Return the (X, Y) coordinate for the center point of the cell that contains the specified text.  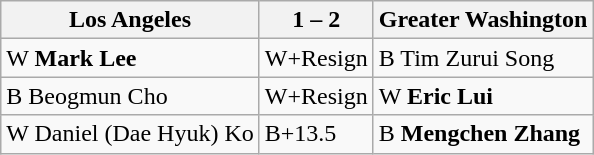
B Mengchen Zhang (483, 134)
B+13.5 (316, 134)
B Tim Zurui Song (483, 58)
Greater Washington (483, 20)
W Mark Lee (130, 58)
Los Angeles (130, 20)
B Beogmun Cho (130, 96)
1 – 2 (316, 20)
W Eric Lui (483, 96)
W Daniel (Dae Hyuk) Ko (130, 134)
